Identify which cell holds the provided text, then report its [X, Y] central coordinate. 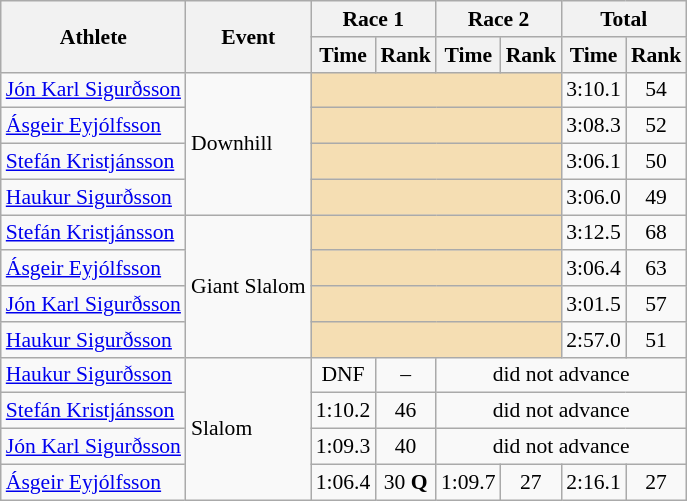
3:06.0 [594, 197]
50 [656, 162]
3:06.1 [594, 162]
63 [656, 269]
Giant Slalom [248, 286]
3:10.1 [594, 90]
DNF [344, 375]
2:16.1 [594, 482]
1:09.7 [468, 482]
3:01.5 [594, 304]
Race 1 [374, 19]
Event [248, 36]
51 [656, 340]
2:57.0 [594, 340]
57 [656, 304]
3:06.4 [594, 269]
1:06.4 [344, 482]
3:08.3 [594, 126]
68 [656, 233]
46 [406, 411]
1:09.3 [344, 447]
Athlete [94, 36]
1:10.2 [344, 411]
Race 2 [498, 19]
– [406, 375]
3:12.5 [594, 233]
Total [624, 19]
40 [406, 447]
Slalom [248, 428]
54 [656, 90]
49 [656, 197]
Downhill [248, 143]
52 [656, 126]
30 Q [406, 482]
